Identify which cell holds the provided text, then report its [X, Y] central coordinate. 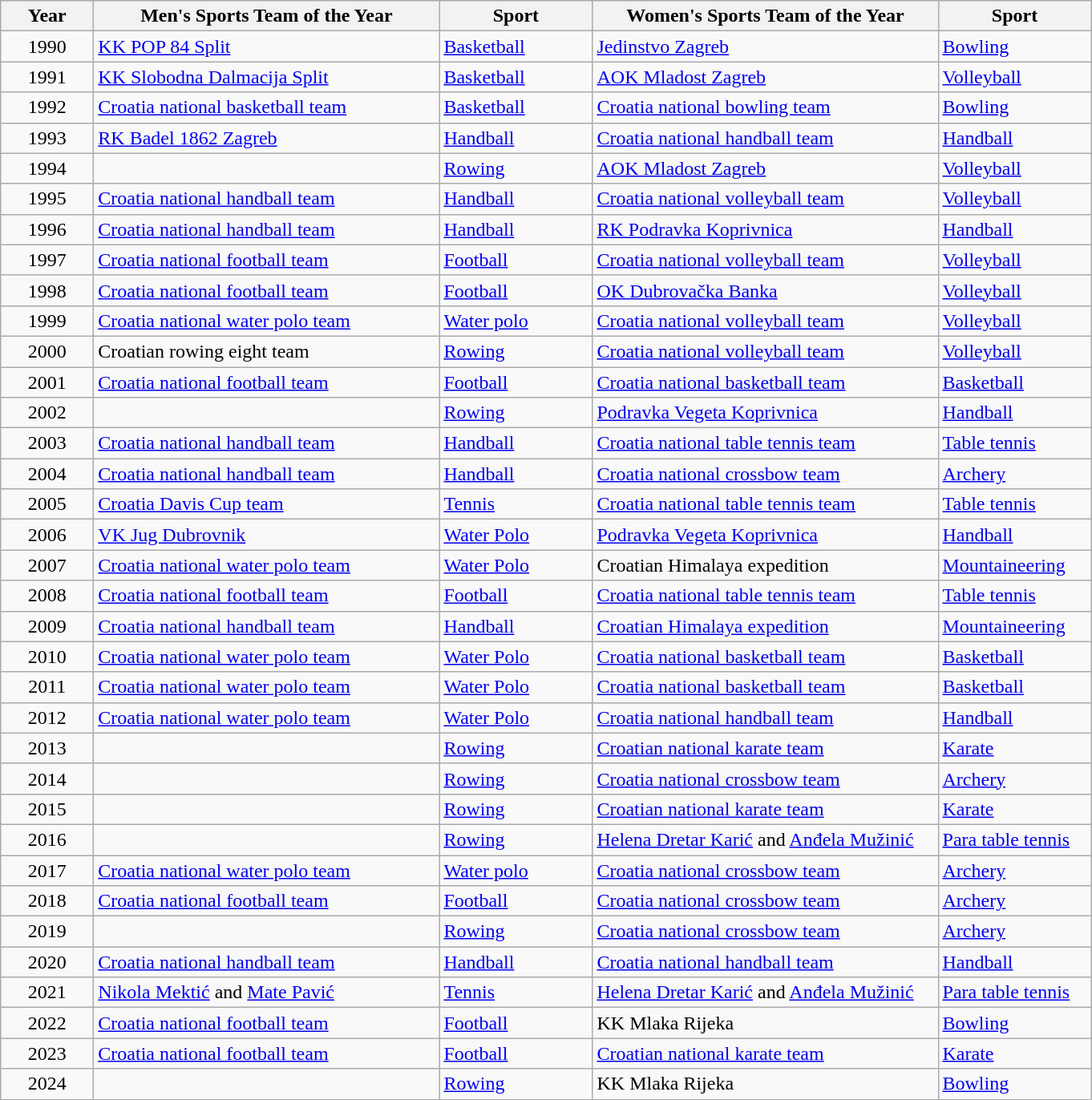
KK Slobodna Dalmacija Split [266, 77]
2021 [47, 993]
Jedinstvo Zagreb [765, 47]
2015 [47, 809]
OK Dubrovačka Banka [765, 290]
2017 [47, 870]
1991 [47, 77]
2000 [47, 351]
2009 [47, 626]
2003 [47, 443]
2016 [47, 839]
1993 [47, 138]
RK Podravka Koprivnica [765, 229]
2023 [47, 1053]
2012 [47, 718]
1999 [47, 321]
RK Badel 1862 Zagreb [266, 138]
VK Jug Dubrovnik [266, 535]
2007 [47, 565]
1996 [47, 229]
1995 [47, 199]
1992 [47, 107]
2014 [47, 778]
Nikola Mektić and Mate Pavić [266, 993]
Women's Sports Team of the Year [765, 16]
2024 [47, 1084]
Year [47, 16]
2022 [47, 1023]
Men's Sports Team of the Year [266, 16]
2005 [47, 504]
2010 [47, 657]
2008 [47, 596]
Croatia Davis Cup team [266, 504]
2006 [47, 535]
2004 [47, 474]
1997 [47, 260]
2019 [47, 932]
Croatian rowing eight team [266, 351]
2020 [47, 962]
Croatia national bowling team [765, 107]
2001 [47, 382]
KK POP 84 Split [266, 47]
2013 [47, 748]
2018 [47, 901]
2002 [47, 413]
1994 [47, 168]
2011 [47, 687]
1990 [47, 47]
1998 [47, 290]
